Find where the given text appears and provide that cell's center as [x, y] coordinate. 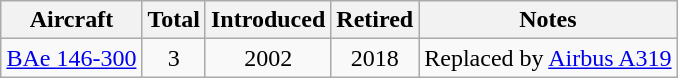
BAe 146-300 [72, 58]
Aircraft [72, 20]
3 [174, 58]
Total [174, 20]
Notes [548, 20]
Retired [375, 20]
Replaced by Airbus A319 [548, 58]
2018 [375, 58]
Introduced [268, 20]
2002 [268, 58]
